Return the (x, y) coordinate for the center point of the cell that contains the specified text.  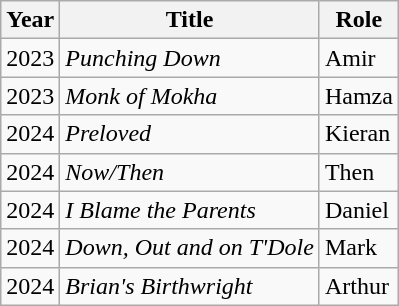
I Blame the Parents (190, 210)
Kieran (358, 134)
Title (190, 20)
Arthur (358, 286)
Role (358, 20)
Daniel (358, 210)
Brian's Birthwright (190, 286)
Down, Out and on T'Dole (190, 248)
Mark (358, 248)
Now/Then (190, 172)
Monk of Mokha (190, 96)
Amir (358, 58)
Punching Down (190, 58)
Year (30, 20)
Then (358, 172)
Preloved (190, 134)
Hamza (358, 96)
